Capture the cell that displays the provided text and extract its (X, Y) central coordinate. 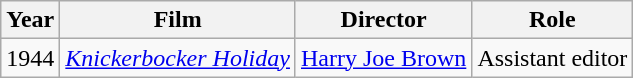
Year (30, 20)
Role (552, 20)
Knickerbocker Holiday (178, 58)
Harry Joe Brown (383, 58)
Film (178, 20)
Director (383, 20)
1944 (30, 58)
Assistant editor (552, 58)
